Search for the cell housing the specified text and yield its [X, Y] center coordinate. 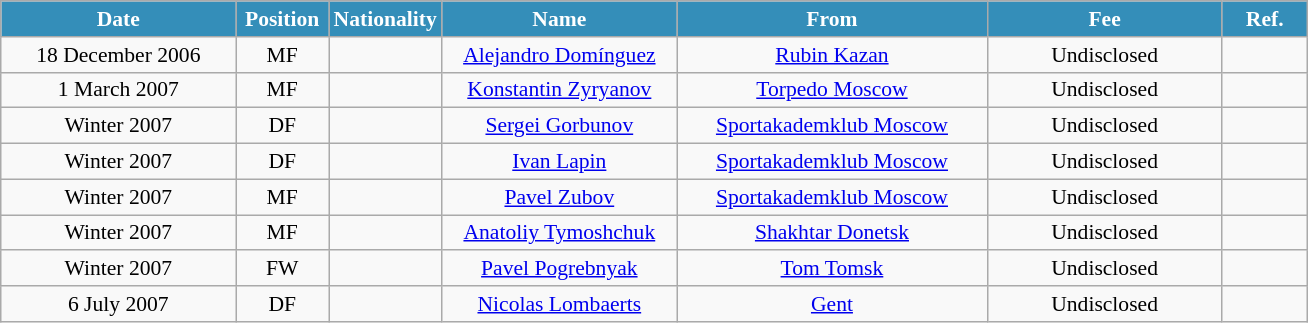
Position [282, 19]
Alejandro Domínguez [560, 55]
Konstantin Zyryanov [560, 90]
Nationality [384, 19]
6 July 2007 [118, 304]
Ref. [1264, 19]
From [832, 19]
Fee [1104, 19]
Name [560, 19]
Shakhtar Donetsk [832, 233]
Pavel Zubov [560, 197]
FW [282, 269]
Sergei Gorbunov [560, 126]
Anatoliy Tymoshchuk [560, 233]
Tom Tomsk [832, 269]
18 December 2006 [118, 55]
Nicolas Lombaerts [560, 304]
Rubin Kazan [832, 55]
Gent [832, 304]
Pavel Pogrebnyak [560, 269]
Ivan Lapin [560, 162]
Date [118, 19]
Torpedo Moscow [832, 90]
1 March 2007 [118, 90]
